Locate the cell with the specified text and output its [X, Y] center coordinate. 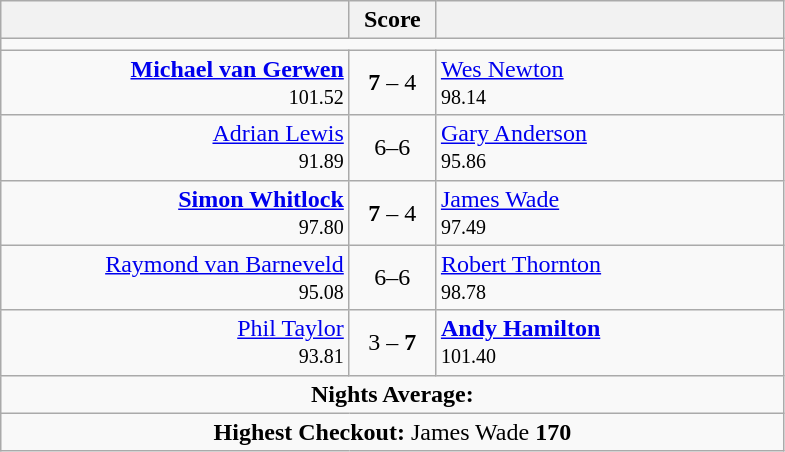
Highest Checkout: James Wade 170 [392, 432]
Andy Hamilton 101.40 [610, 342]
Wes Newton 98.14 [610, 82]
Gary Anderson 95.86 [610, 148]
Adrian Lewis 91.89 [176, 148]
Raymond van Barneveld 95.08 [176, 278]
Phil Taylor 93.81 [176, 342]
Michael van Gerwen 101.52 [176, 82]
James Wade 97.49 [610, 212]
Robert Thornton 98.78 [610, 278]
Simon Whitlock 97.80 [176, 212]
Score [392, 20]
Nights Average: [392, 394]
3 – 7 [392, 342]
